Scan for the cell matching the given text and deliver its [x, y] coordinate at center. 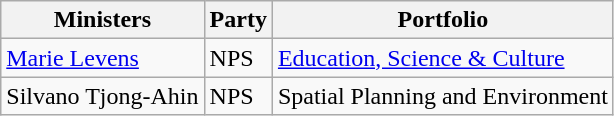
Ministers [102, 20]
Portfolio [442, 20]
Spatial Planning and Environment [442, 96]
Education, Science & Culture [442, 58]
Party [238, 20]
Silvano Tjong-Ahin [102, 96]
Marie Levens [102, 58]
